Scan for the cell matching the given text and deliver its [X, Y] coordinate at center. 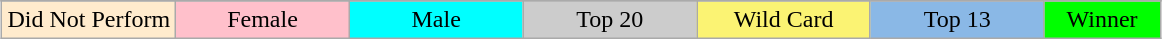
Top 13 [957, 20]
Winner [1102, 20]
Did Not Perform [89, 20]
Wild Card [784, 20]
Female [263, 20]
Male [436, 20]
Top 20 [610, 20]
